For the text-containing cell, return its midpoint in (x, y) coordinate format. 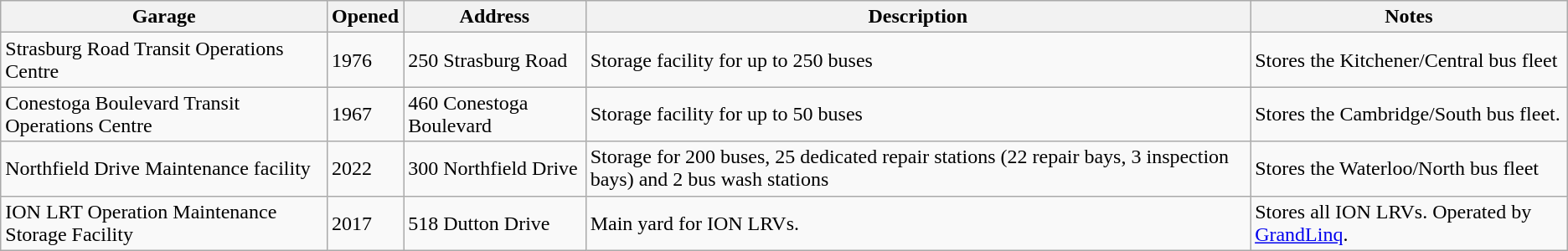
Conestoga Boulevard Transit Operations Centre (164, 114)
2017 (365, 223)
Storage for 200 buses, 25 dedicated repair stations (22 repair bays, 3 inspection bays) and 2 bus wash stations (918, 169)
460 Conestoga Boulevard (495, 114)
518 Dutton Drive (495, 223)
2022 (365, 169)
Stores the Cambridge/South bus fleet. (1409, 114)
Strasburg Road Transit Operations Centre (164, 60)
Stores the Waterloo/North bus fleet (1409, 169)
Opened (365, 17)
Northfield Drive Maintenance facility (164, 169)
ION LRT Operation Maintenance Storage Facility (164, 223)
1976 (365, 60)
Stores the Kitchener/Central bus fleet (1409, 60)
Garage (164, 17)
300 Northfield Drive (495, 169)
Main yard for ION LRVs. (918, 223)
Stores all ION LRVs. Operated by GrandLinq. (1409, 223)
Notes (1409, 17)
Storage facility for up to 250 buses (918, 60)
Storage facility for up to 50 buses (918, 114)
1967 (365, 114)
250 Strasburg Road (495, 60)
Address (495, 17)
Description (918, 17)
